Pinpoint the cell where the given text exists, returning its (X, Y) midpoint coordinate. 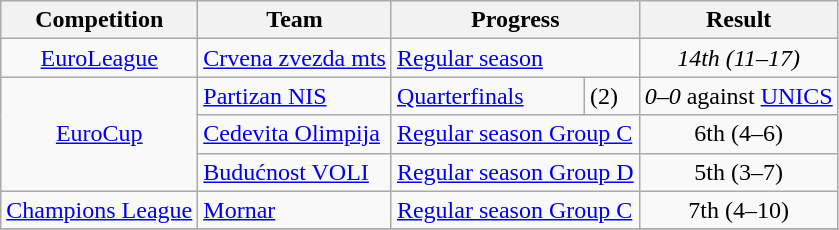
7th (4–10) (738, 210)
5th (3–7) (738, 172)
EuroLeague (100, 58)
Crvena zvezda mts (295, 58)
EuroCup (100, 134)
Competition (100, 20)
Progress (515, 20)
Quarterfinals (488, 96)
(2) (612, 96)
Partizan NIS (295, 96)
Team (295, 20)
14th (11–17) (738, 58)
0–0 against UNICS (738, 96)
Regular season (515, 58)
Champions League (100, 210)
Mornar (295, 210)
6th (4–6) (738, 134)
Budućnost VOLI (295, 172)
Result (738, 20)
Regular season Group D (515, 172)
Cedevita Olimpija (295, 134)
